Provide the (X, Y) coordinate of the cell's center where the given text is located.  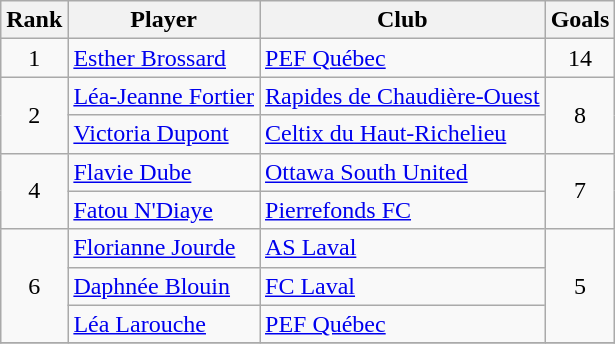
14 (580, 58)
2 (34, 115)
FC Laval (403, 286)
7 (580, 191)
Player (164, 20)
5 (580, 286)
Club (403, 20)
Rank (34, 20)
Flavie Dube (164, 172)
4 (34, 191)
AS Laval (403, 248)
Ottawa South United (403, 172)
Léa Larouche (164, 324)
8 (580, 115)
Pierrefonds FC (403, 210)
Goals (580, 20)
Rapides de Chaudière-Ouest (403, 96)
6 (34, 286)
Esther Brossard (164, 58)
Fatou N'Diaye (164, 210)
Celtix du Haut-Richelieu (403, 134)
Florianne Jourde (164, 248)
Léa-Jeanne Fortier (164, 96)
Victoria Dupont (164, 134)
Daphnée Blouin (164, 286)
1 (34, 58)
